Provide the [X, Y] coordinate of the cell's center where the given text is located.  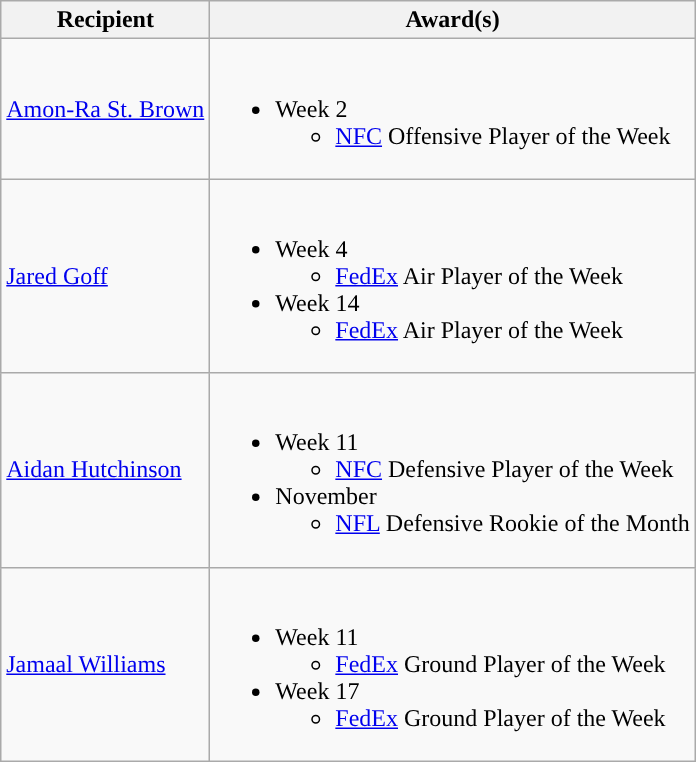
Aidan Hutchinson [106, 470]
Week 11NFC Defensive Player of the WeekNovemberNFL Defensive Rookie of the Month [452, 470]
Recipient [106, 20]
Week 2NFC Offensive Player of the Week [452, 109]
Week 11FedEx Ground Player of the WeekWeek 17FedEx Ground Player of the Week [452, 664]
Week 4FedEx Air Player of the WeekWeek 14FedEx Air Player of the Week [452, 276]
Amon-Ra St. Brown [106, 109]
Jared Goff [106, 276]
Jamaal Williams [106, 664]
Award(s) [452, 20]
